Scan for the cell matching the given text and deliver its [X, Y] coordinate at center. 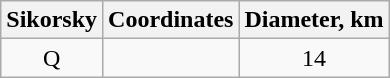
Coordinates [171, 20]
Q [52, 58]
Sikorsky [52, 20]
Diameter, km [314, 20]
14 [314, 58]
